Output the [x, y] coordinate of the center of the cell containing the given text.  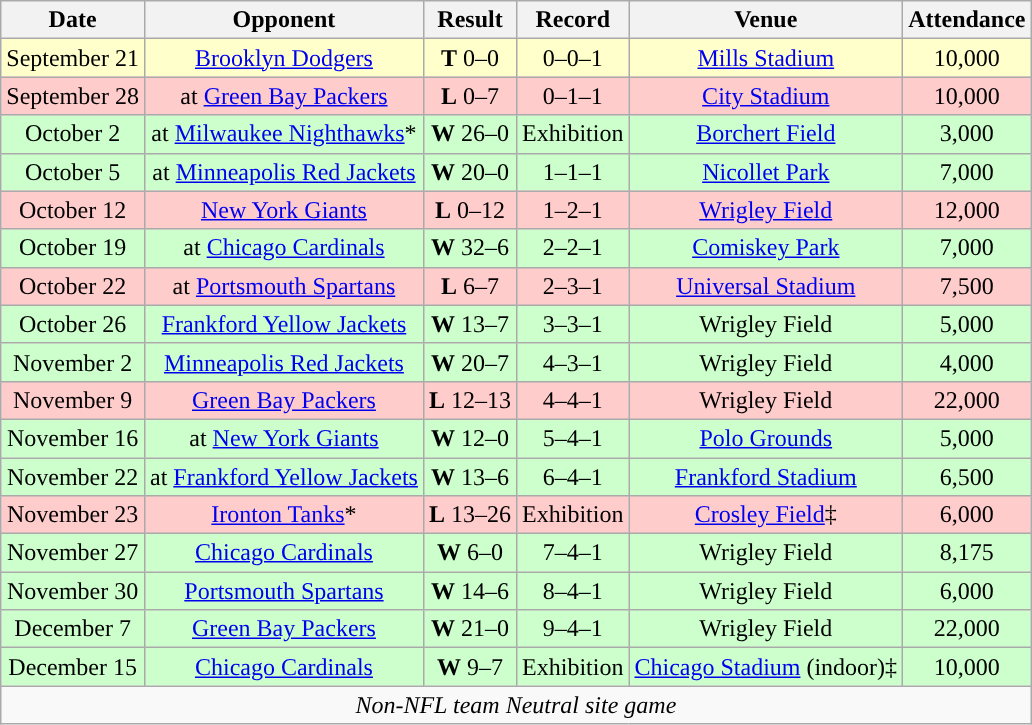
September 28 [73, 96]
4–4–1 [573, 400]
at Green Bay Packers [284, 96]
3,000 [967, 134]
Nicollet Park [766, 172]
W 9–7 [470, 667]
Comiskey Park [766, 248]
Record [573, 20]
at New York Giants [284, 438]
City Stadium [766, 96]
W 20–7 [470, 362]
W 32–6 [470, 248]
Minneapolis Red Jackets [284, 362]
0–1–1 [573, 96]
October 26 [73, 324]
at Minneapolis Red Jackets [284, 172]
W 13–6 [470, 477]
December 7 [73, 629]
November 22 [73, 477]
November 2 [73, 362]
W 20–0 [470, 172]
October 2 [73, 134]
October 22 [73, 286]
Result [470, 20]
at Portsmouth Spartans [284, 286]
Brooklyn Dodgers [284, 58]
2–3–1 [573, 286]
L 0–12 [470, 210]
12,000 [967, 210]
T 0–0 [470, 58]
8–4–1 [573, 591]
Portsmouth Spartans [284, 591]
October 12 [73, 210]
W 14–6 [470, 591]
Attendance [967, 20]
L 12–13 [470, 400]
Chicago Stadium (indoor)‡ [766, 667]
6,500 [967, 477]
September 21 [73, 58]
Ironton Tanks* [284, 515]
Venue [766, 20]
October 5 [73, 172]
L 0–7 [470, 96]
Frankford Stadium [766, 477]
Crosley Field‡ [766, 515]
at Milwaukee Nighthawks* [284, 134]
November 27 [73, 553]
Non-NFL team Neutral site game [516, 705]
W 26–0 [470, 134]
W 13–7 [470, 324]
at Frankford Yellow Jackets [284, 477]
9–4–1 [573, 629]
8,175 [967, 553]
November 9 [73, 400]
2–2–1 [573, 248]
W 6–0 [470, 553]
4,000 [967, 362]
6–4–1 [573, 477]
November 30 [73, 591]
W 12–0 [470, 438]
L 13–26 [470, 515]
1–2–1 [573, 210]
at Chicago Cardinals [284, 248]
7,500 [967, 286]
Opponent [284, 20]
L 6–7 [470, 286]
W 21–0 [470, 629]
Borchert Field [766, 134]
Polo Grounds [766, 438]
November 23 [73, 515]
Frankford Yellow Jackets [284, 324]
Date [73, 20]
1–1–1 [573, 172]
October 19 [73, 248]
New York Giants [284, 210]
3–3–1 [573, 324]
December 15 [73, 667]
0–0–1 [573, 58]
5–4–1 [573, 438]
Mills Stadium [766, 58]
4–3–1 [573, 362]
November 16 [73, 438]
Universal Stadium [766, 286]
7–4–1 [573, 553]
